For the text-containing cell, return its midpoint in [X, Y] coordinate format. 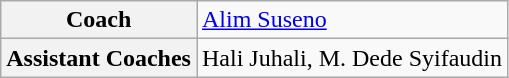
Coach [99, 20]
Alim Suseno [352, 20]
Hali Juhali, M. Dede Syifaudin [352, 58]
Assistant Coaches [99, 58]
